Extract the (x, y) coordinate from the center of the cell holding the provided text.  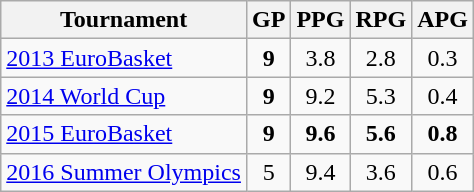
2014 World Cup (124, 96)
0.3 (443, 58)
RPG (381, 20)
GP (268, 20)
Tournament (124, 20)
3.8 (320, 58)
PPG (320, 20)
5.3 (381, 96)
0.8 (443, 134)
9.4 (320, 172)
0.6 (443, 172)
2015 EuroBasket (124, 134)
2013 EuroBasket (124, 58)
APG (443, 20)
9.2 (320, 96)
0.4 (443, 96)
2016 Summer Olympics (124, 172)
5.6 (381, 134)
2.8 (381, 58)
5 (268, 172)
3.6 (381, 172)
9.6 (320, 134)
